Return (X, Y) of the center of cell containing provided text 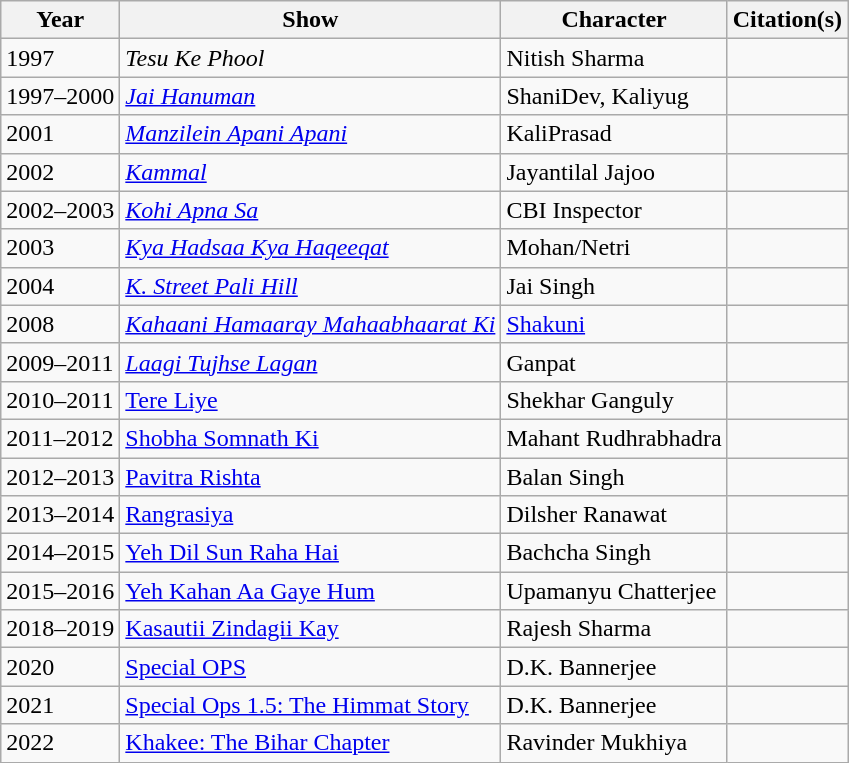
Manzilein Apani Apani (310, 134)
2002–2003 (60, 210)
Rajesh Sharma (614, 629)
Mahant Rudhrabhadra (614, 438)
Special Ops 1.5: The Himmat Story (310, 705)
2021 (60, 705)
1997 (60, 58)
2004 (60, 286)
2001 (60, 134)
ShaniDev, Kaliyug (614, 96)
Laagi Tujhse Lagan (310, 362)
Ravinder Mukhiya (614, 743)
2020 (60, 667)
Jayantilal Jajoo (614, 172)
Jai Singh (614, 286)
Balan Singh (614, 477)
Nitish Sharma (614, 58)
Special OPS (310, 667)
1997–2000 (60, 96)
2014–2015 (60, 553)
Dilsher Ranawat (614, 515)
Kohi Apna Sa (310, 210)
2013–2014 (60, 515)
Character (614, 20)
Shobha Somnath Ki (310, 438)
K. Street Pali Hill (310, 286)
Pavitra Rishta (310, 477)
Kammal (310, 172)
Kasautii Zindagii Kay (310, 629)
2008 (60, 324)
Upamanyu Chatterjee (614, 591)
Tere Liye (310, 400)
Mohan/Netri (614, 248)
Jai Hanuman (310, 96)
Citation(s) (787, 20)
2002 (60, 172)
Rangrasiya (310, 515)
KaliPrasad (614, 134)
2010–2011 (60, 400)
2011–2012 (60, 438)
Yeh Kahan Aa Gaye Hum (310, 591)
Bachcha Singh (614, 553)
2015–2016 (60, 591)
2012–2013 (60, 477)
Shekhar Ganguly (614, 400)
Kya Hadsaa Kya Haqeeqat (310, 248)
CBI Inspector (614, 210)
Ganpat (614, 362)
Kahaani Hamaaray Mahaabhaarat Ki (310, 324)
2003 (60, 248)
2009–2011 (60, 362)
Tesu Ke Phool (310, 58)
Shakuni (614, 324)
2018–2019 (60, 629)
Year (60, 20)
Yeh Dil Sun Raha Hai (310, 553)
Show (310, 20)
2022 (60, 743)
Khakee: The Bihar Chapter (310, 743)
